Search for the cell housing the specified text and yield its (X, Y) center coordinate. 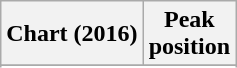
Peakposition (189, 34)
Chart (2016) (72, 34)
